Return the [x, y] coordinate for the center point of the cell that contains the specified text.  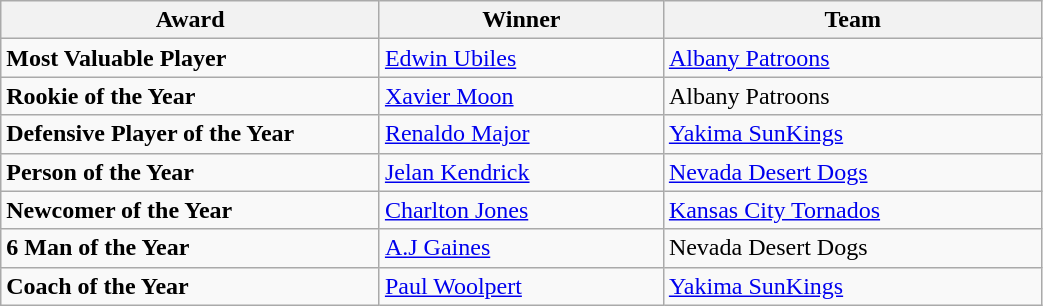
Xavier Moon [521, 96]
Coach of the Year [190, 286]
Person of the Year [190, 172]
Kansas City Tornados [852, 210]
Edwin Ubiles [521, 58]
Most Valuable Player [190, 58]
Charlton Jones [521, 210]
Rookie of the Year [190, 96]
Newcomer of the Year [190, 210]
Paul Woolpert [521, 286]
6 Man of the Year [190, 248]
Award [190, 20]
Jelan Kendrick [521, 172]
Winner [521, 20]
Team [852, 20]
Renaldo Major [521, 134]
Defensive Player of the Year [190, 134]
A.J Gaines [521, 248]
